Determine the (x, y) coordinate at the center of the cell enclosing the given text.  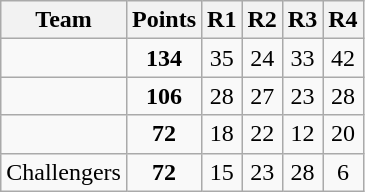
R4 (343, 20)
Challengers (64, 172)
Team (64, 20)
42 (343, 58)
15 (222, 172)
R2 (262, 20)
134 (164, 58)
35 (222, 58)
24 (262, 58)
27 (262, 96)
Points (164, 20)
R3 (302, 20)
33 (302, 58)
18 (222, 134)
106 (164, 96)
R1 (222, 20)
6 (343, 172)
20 (343, 134)
22 (262, 134)
12 (302, 134)
